Locate the cell with the specified text and output its (X, Y) center coordinate. 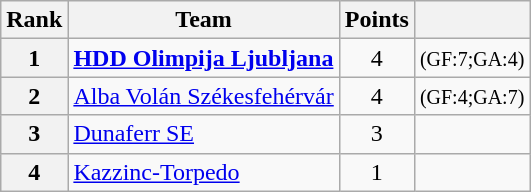
(GF:4;GA:7) (472, 96)
Dunaferr SE (204, 134)
Kazzinc-Torpedo (204, 172)
(GF:7;GA:4) (472, 58)
2 (34, 96)
Alba Volán Székesfehérvár (204, 96)
Team (204, 20)
Rank (34, 20)
HDD Olimpija Ljubljana (204, 58)
Points (376, 20)
